Detect which cell encompasses the target text, then output its [X, Y] center coordinate. 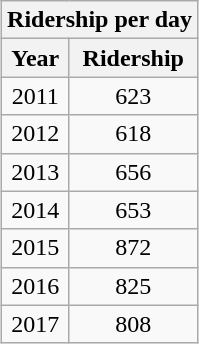
2011 [36, 96]
2016 [36, 286]
Ridership per day [100, 20]
656 [134, 172]
825 [134, 286]
2017 [36, 324]
2015 [36, 248]
623 [134, 96]
618 [134, 134]
2014 [36, 210]
808 [134, 324]
2012 [36, 134]
2013 [36, 172]
Ridership [134, 58]
653 [134, 210]
872 [134, 248]
Year [36, 58]
